From the cell containing the given text, extract its center point as (X, Y) coordinate. 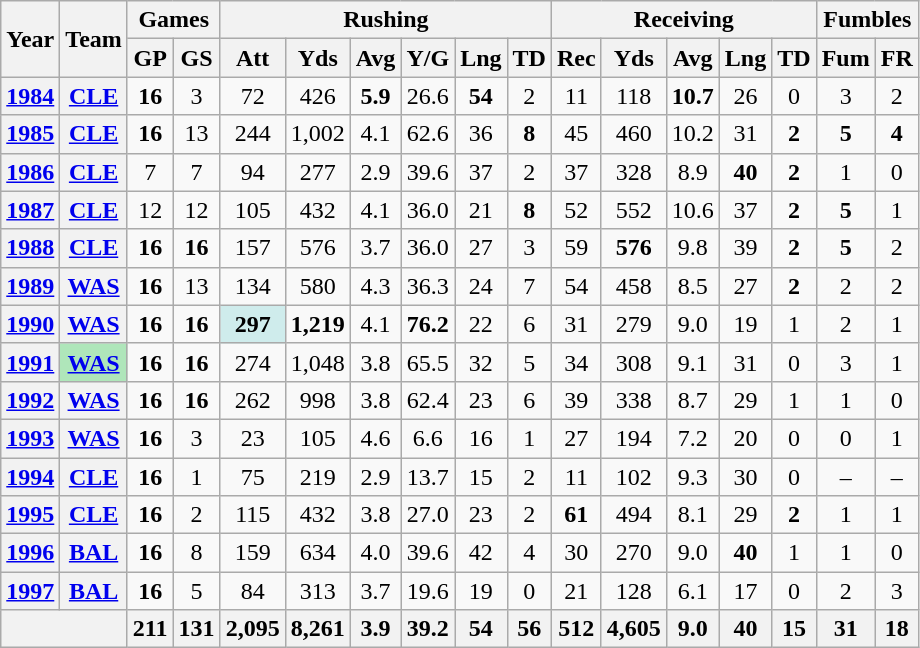
128 (634, 591)
45 (576, 134)
Receiving (684, 20)
1,048 (318, 362)
6.1 (692, 591)
244 (252, 134)
1986 (30, 172)
157 (252, 248)
Fumbles (867, 20)
Att (252, 58)
34 (576, 362)
Rushing (386, 20)
62.4 (428, 400)
17 (745, 591)
36 (481, 134)
159 (252, 553)
GP (150, 58)
8.5 (692, 286)
Rec (576, 58)
1994 (30, 477)
26 (745, 96)
76.2 (428, 324)
426 (318, 96)
19.6 (428, 591)
1990 (30, 324)
1995 (30, 515)
194 (634, 438)
5.9 (376, 96)
56 (529, 629)
Games (174, 20)
102 (634, 477)
580 (318, 286)
36.3 (428, 286)
FR (896, 58)
328 (634, 172)
313 (318, 591)
8.9 (692, 172)
274 (252, 362)
1997 (30, 591)
39.2 (428, 629)
1989 (30, 286)
2,095 (252, 629)
998 (318, 400)
32 (481, 362)
552 (634, 210)
13.7 (428, 477)
7.2 (692, 438)
10.2 (692, 134)
1988 (30, 248)
277 (318, 172)
4,605 (634, 629)
94 (252, 172)
1996 (30, 553)
8,261 (318, 629)
42 (481, 553)
308 (634, 362)
8.7 (692, 400)
Team (94, 39)
1987 (30, 210)
4.0 (376, 553)
279 (634, 324)
9.1 (692, 362)
24 (481, 286)
10.6 (692, 210)
9.8 (692, 248)
134 (252, 286)
338 (634, 400)
219 (318, 477)
1985 (30, 134)
72 (252, 96)
1,002 (318, 134)
115 (252, 515)
4.3 (376, 286)
Fum (846, 58)
84 (252, 591)
297 (252, 324)
10.7 (692, 96)
211 (150, 629)
Year (30, 39)
75 (252, 477)
Y/G (428, 58)
62.6 (428, 134)
1,219 (318, 324)
8.1 (692, 515)
1992 (30, 400)
270 (634, 553)
1993 (30, 438)
6.6 (428, 438)
59 (576, 248)
18 (896, 629)
460 (634, 134)
22 (481, 324)
1991 (30, 362)
1984 (30, 96)
26.6 (428, 96)
52 (576, 210)
27.0 (428, 515)
9.3 (692, 477)
118 (634, 96)
GS (196, 58)
4.6 (376, 438)
20 (745, 438)
494 (634, 515)
61 (576, 515)
262 (252, 400)
634 (318, 553)
458 (634, 286)
65.5 (428, 362)
512 (576, 629)
3.9 (376, 629)
131 (196, 629)
